Capture the cell that displays the provided text and extract its (x, y) central coordinate. 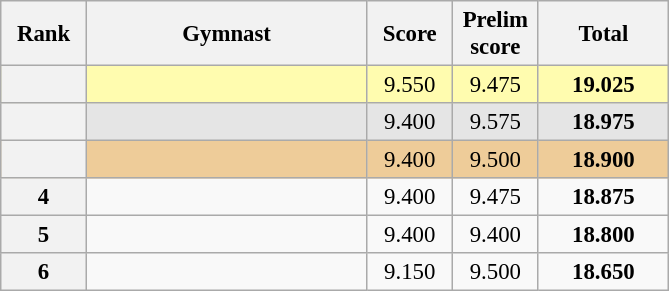
18.975 (604, 122)
Prelim score (496, 34)
Total (604, 34)
Score (410, 34)
9.500 (496, 160)
5 (44, 235)
18.875 (604, 197)
Gymnast (226, 34)
18.900 (604, 160)
9.575 (496, 122)
18.800 (604, 235)
9.550 (410, 85)
4 (44, 197)
Rank (44, 34)
19.025 (604, 85)
